Return [X, Y] of the center of cell containing provided text 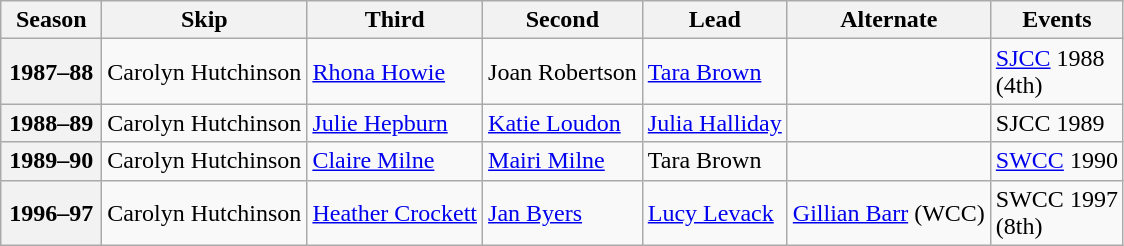
Mairi Milne [563, 161]
SWCC 1990 [1056, 161]
SJCC 1988 (4th) [1056, 72]
Rhona Howie [395, 72]
1989–90 [52, 161]
Lucy Levack [714, 212]
Third [395, 20]
1996–97 [52, 212]
Season [52, 20]
1987–88 [52, 72]
Julia Halliday [714, 123]
Joan Robertson [563, 72]
Events [1056, 20]
Jan Byers [563, 212]
Alternate [888, 20]
Skip [204, 20]
Heather Crockett [395, 212]
Katie Loudon [563, 123]
Gillian Barr (WCC) [888, 212]
Second [563, 20]
Claire Milne [395, 161]
Julie Hepburn [395, 123]
1988–89 [52, 123]
Lead [714, 20]
SWCC 1997 (8th) [1056, 212]
SJCC 1989 [1056, 123]
